Return [x, y] of the center of cell containing provided text 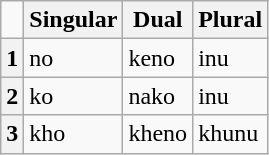
khunu [230, 134]
ko [74, 96]
1 [12, 58]
Plural [230, 20]
2 [12, 96]
kheno [158, 134]
Dual [158, 20]
keno [158, 58]
kho [74, 134]
3 [12, 134]
nako [158, 96]
Singular [74, 20]
no [74, 58]
